Search for the cell housing the specified text and yield its [x, y] center coordinate. 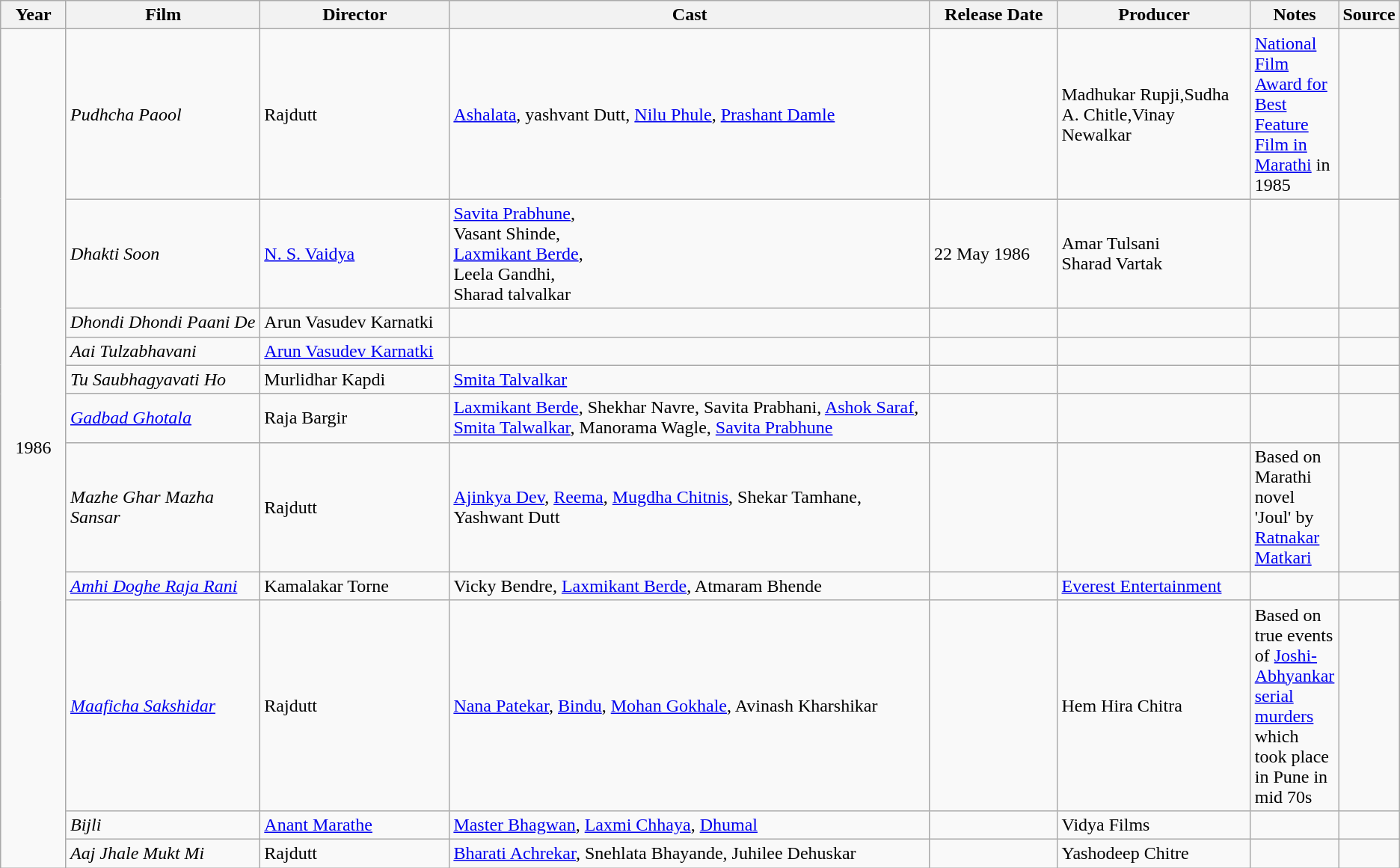
Raja Bargir [354, 418]
Source [1369, 15]
1986 [34, 449]
Pudhcha Paool [163, 114]
Smita Talvalkar [690, 379]
22 May 1986 [993, 254]
Release Date [993, 15]
Anant Marathe [354, 825]
Master Bhagwan, Laxmi Chhaya, Dhumal [690, 825]
Year [34, 15]
Amar Tulsani Sharad Vartak [1154, 254]
Kamalakar Torne [354, 586]
Nana Patekar, Bindu, Mohan Gokhale, Avinash Kharshikar [690, 705]
Aaj Jhale Mukt Mi [163, 853]
Amhi Doghe Raja Rani [163, 586]
Based on Marathi novel 'Joul' by Ratnakar Matkari [1295, 507]
Director [354, 15]
Aai Tulzabhavani [163, 351]
Producer [1154, 15]
Dhondi Dhondi Paani De [163, 323]
Hem Hira Chitra [1154, 705]
Murlidhar Kapdi [354, 379]
Bharati Achrekar, Snehlata Bhayande, Juhilee Dehuskar [690, 853]
Everest Entertainment [1154, 586]
National Film Award for Best Feature Film in Marathi in 1985 [1295, 114]
Cast [690, 15]
Laxmikant Berde, Shekhar Navre, Savita Prabhani, Ashok Saraf, Smita Talwalkar, Manorama Wagle, Savita Prabhune [690, 418]
Savita Prabhune,Vasant Shinde,Laxmikant Berde, Leela Gandhi, Sharad talvalkar [690, 254]
Based on true events of Joshi-Abhyankar serial murders which took place in Pune in mid 70s [1295, 705]
Vicky Bendre, Laxmikant Berde, Atmaram Bhende [690, 586]
Bijli [163, 825]
Gadbad Ghotala [163, 418]
Tu Saubhagyavati Ho [163, 379]
Maaficha Sakshidar [163, 705]
Madhukar Rupji,Sudha A. Chitle,Vinay Newalkar [1154, 114]
Vidya Films [1154, 825]
Notes [1295, 15]
N. S. Vaidya [354, 254]
Mazhe Ghar Mazha Sansar [163, 507]
Film [163, 15]
Ashalata, yashvant Dutt, Nilu Phule, Prashant Damle [690, 114]
Yashodeep Chitre [1154, 853]
Dhakti Soon [163, 254]
Ajinkya Dev, Reema, Mugdha Chitnis, Shekar Tamhane, Yashwant Dutt [690, 507]
